Determine the [x, y] coordinate at the center of the cell enclosing the given text.  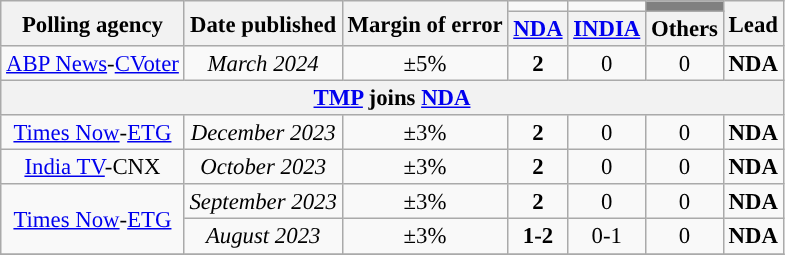
October 2023 [263, 168]
0-1 [607, 236]
August 2023 [263, 236]
Others [685, 30]
Margin of error [425, 24]
Polling agency [92, 24]
ABP News-CVoter [92, 64]
Lead [753, 24]
December 2023 [263, 132]
India TV-CNX [92, 168]
March 2024 [263, 64]
±5% [425, 64]
Date published [263, 24]
TMP joins NDA [392, 98]
INDIA [607, 30]
1-2 [538, 236]
September 2023 [263, 202]
